Return the [X, Y] coordinate for the center point of the cell that contains the specified text.  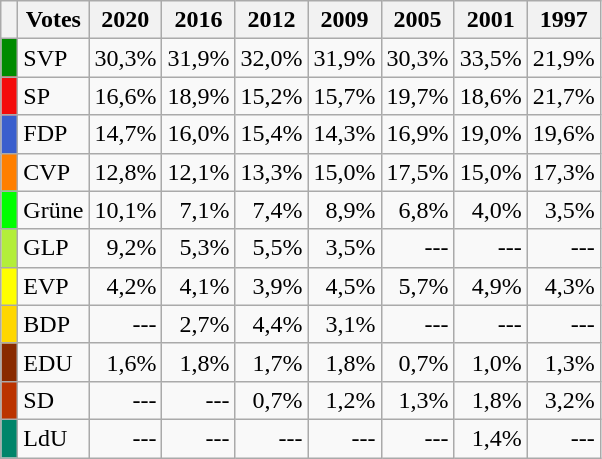
4,5% [344, 286]
4,9% [490, 286]
19,0% [490, 134]
1,0% [490, 362]
1,6% [126, 362]
1,4% [490, 438]
15,4% [272, 134]
7,4% [272, 210]
4,3% [564, 286]
SP [54, 96]
1,2% [344, 400]
18,9% [198, 96]
BDP [54, 324]
15,2% [272, 96]
16,0% [198, 134]
2001 [490, 20]
3,2% [564, 400]
2009 [344, 20]
14,3% [344, 134]
4,1% [198, 286]
7,1% [198, 210]
19,6% [564, 134]
EDU [54, 362]
SD [54, 400]
FDP [54, 134]
18,6% [490, 96]
3,1% [344, 324]
5,7% [418, 286]
10,1% [126, 210]
8,9% [344, 210]
4,4% [272, 324]
2,7% [198, 324]
19,7% [418, 96]
13,3% [272, 172]
9,2% [126, 248]
6,8% [418, 210]
16,6% [126, 96]
LdU [54, 438]
5,5% [272, 248]
3,9% [272, 286]
2016 [198, 20]
1,7% [272, 362]
Grüne [54, 210]
17,5% [418, 172]
12,8% [126, 172]
2020 [126, 20]
21,9% [564, 58]
GLP [54, 248]
SVP [54, 58]
33,5% [490, 58]
4,0% [490, 210]
5,3% [198, 248]
2012 [272, 20]
2005 [418, 20]
1997 [564, 20]
Votes [54, 20]
17,3% [564, 172]
12,1% [198, 172]
CVP [54, 172]
32,0% [272, 58]
14,7% [126, 134]
EVP [54, 286]
21,7% [564, 96]
16,9% [418, 134]
15,7% [344, 96]
4,2% [126, 286]
